Return the [x, y] coordinate for the center point of the cell that contains the specified text.  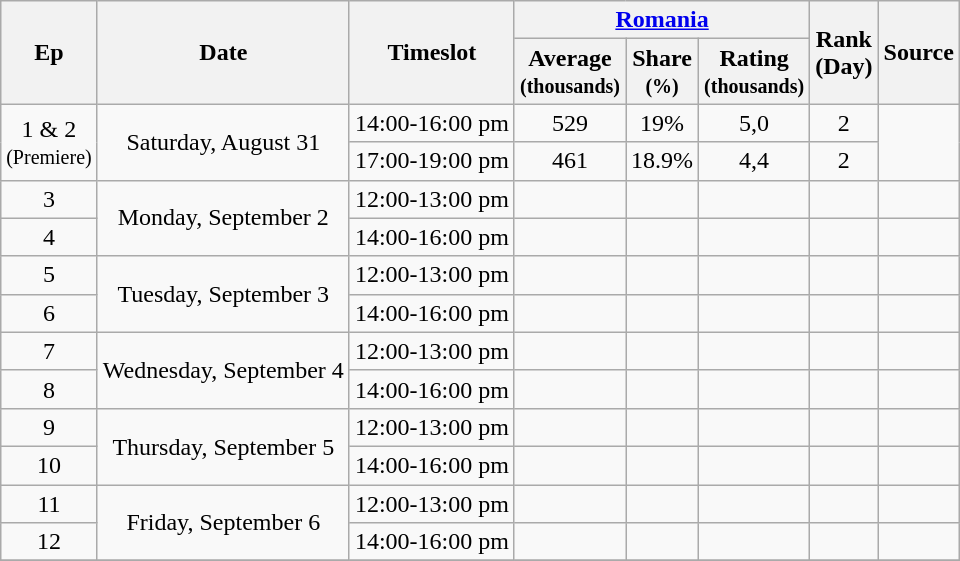
12 [50, 542]
Wednesday, September 4 [223, 370]
11 [50, 503]
17:00-19:00 pm [432, 161]
529 [570, 123]
8 [50, 389]
Source [918, 52]
6 [50, 313]
19% [662, 123]
Rank(Day) [844, 52]
Romania [662, 20]
4,4 [754, 161]
5,0 [754, 123]
Rating(thousands) [754, 72]
Friday, September 6 [223, 522]
18.9% [662, 161]
Share(%) [662, 72]
7 [50, 351]
Tuesday, September 3 [223, 294]
4 [50, 237]
1 & 2 (Premiere) [50, 142]
Timeslot [432, 52]
Date [223, 52]
Average(thousands) [570, 72]
Ep [50, 52]
5 [50, 275]
3 [50, 199]
461 [570, 161]
Monday, September 2 [223, 218]
10 [50, 465]
Thursday, September 5 [223, 446]
9 [50, 427]
Saturday, August 31 [223, 142]
